Provide the (x, y) coordinate of the cell's center where the given text is located.  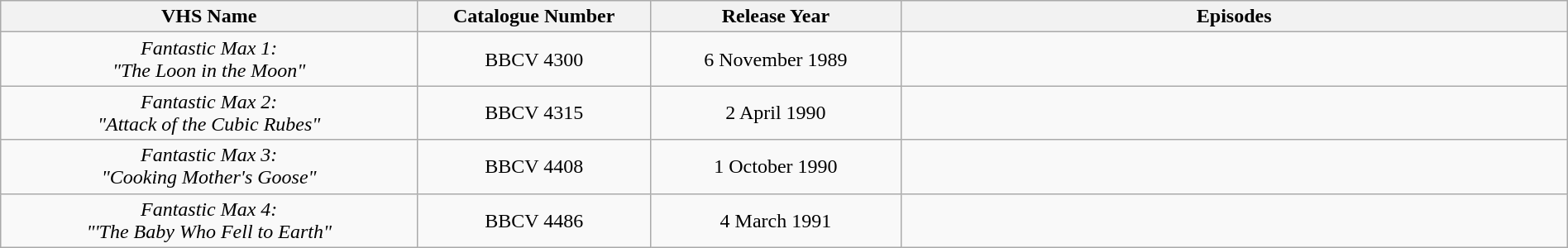
Fantastic Max 2:"Attack of the Cubic Rubes" (209, 112)
Episodes (1234, 17)
Fantastic Max 3:"Cooking Mother's Goose" (209, 167)
VHS Name (209, 17)
BBCV 4486 (534, 220)
Fantastic Max 4:"'The Baby Who Fell to Earth" (209, 220)
Fantastic Max 1:"The Loon in the Moon" (209, 60)
BBCV 4315 (534, 112)
BBCV 4408 (534, 167)
4 March 1991 (776, 220)
1 October 1990 (776, 167)
BBCV 4300 (534, 60)
6 November 1989 (776, 60)
Catalogue Number (534, 17)
2 April 1990 (776, 112)
Release Year (776, 17)
